Determine the (X, Y) coordinate at the center of the cell enclosing the given text.  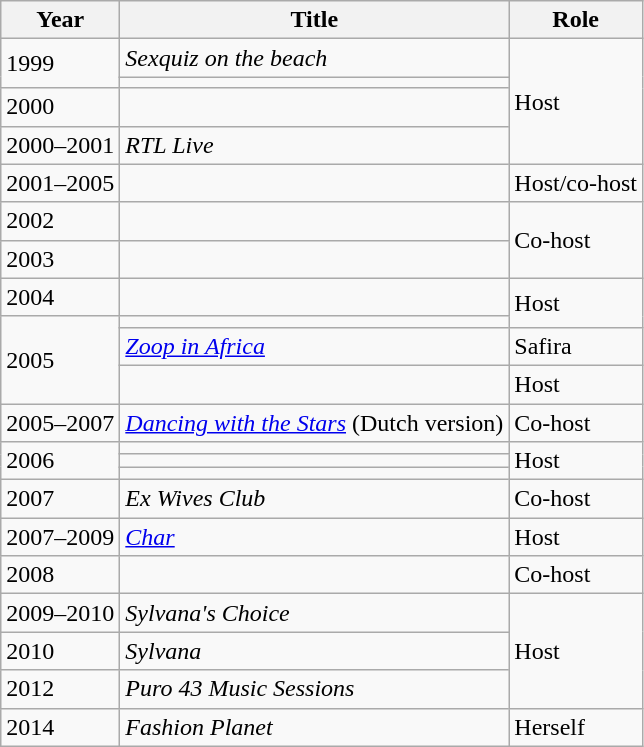
1999 (60, 64)
2005–2007 (60, 423)
Fashion Planet (314, 727)
Sexquiz on the beach (314, 58)
Host/co-host (576, 183)
2000–2001 (60, 145)
2014 (60, 727)
Herself (576, 727)
2002 (60, 221)
Role (576, 20)
2010 (60, 651)
2007 (60, 499)
Sylvana's Choice (314, 613)
Safira (576, 346)
2001–2005 (60, 183)
2006 (60, 461)
Char (314, 537)
Puro 43 Music Sessions (314, 689)
2004 (60, 297)
Title (314, 20)
Zoop in Africa (314, 346)
RTL Live (314, 145)
2003 (60, 259)
2009–2010 (60, 613)
Ex Wives Club (314, 499)
Sylvana (314, 651)
2007–2009 (60, 537)
Year (60, 20)
2005 (60, 360)
2012 (60, 689)
Dancing with the Stars (Dutch version) (314, 423)
2008 (60, 575)
2000 (60, 107)
